Determine the [X, Y] coordinate at the center of the cell enclosing the given text.  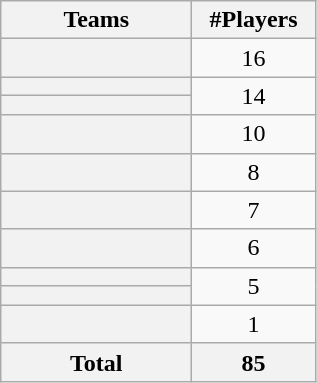
7 [254, 210]
Total [96, 362]
8 [254, 172]
#Players [254, 20]
1 [254, 324]
16 [254, 58]
10 [254, 134]
5 [254, 286]
85 [254, 362]
14 [254, 96]
Teams [96, 20]
6 [254, 248]
